Detect which cell encompasses the target text, then output its (X, Y) center coordinate. 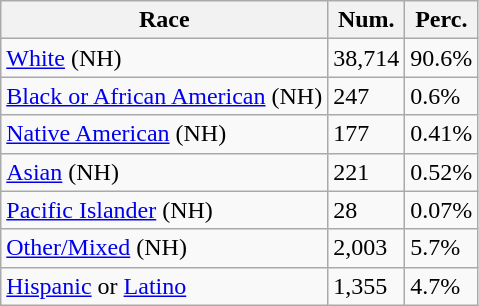
0.52% (442, 172)
38,714 (366, 58)
90.6% (442, 58)
221 (366, 172)
Asian (NH) (164, 172)
Num. (366, 20)
0.41% (442, 134)
2,003 (366, 248)
Native American (NH) (164, 134)
Pacific Islander (NH) (164, 210)
White (NH) (164, 58)
247 (366, 96)
0.07% (442, 210)
Hispanic or Latino (164, 286)
177 (366, 134)
28 (366, 210)
1,355 (366, 286)
4.7% (442, 286)
Black or African American (NH) (164, 96)
Other/Mixed (NH) (164, 248)
Perc. (442, 20)
Race (164, 20)
0.6% (442, 96)
5.7% (442, 248)
